Scan for the cell matching the given text and deliver its (x, y) coordinate at center. 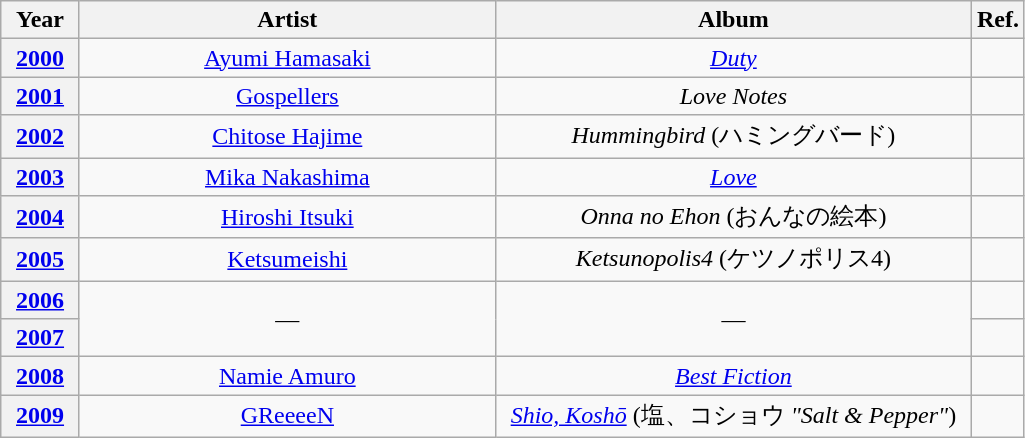
Love Notes (733, 96)
2009 (40, 416)
Duty (733, 58)
2006 (40, 300)
Hummingbird (ハミングバード) (733, 136)
Hiroshi Itsuki (287, 218)
Chitose Hajime (287, 136)
Best Fiction (733, 376)
GReeeeN (287, 416)
Year (40, 20)
Artist (287, 20)
Love (733, 177)
2003 (40, 177)
2002 (40, 136)
Onna no Ehon (おんなの絵本) (733, 218)
Album (733, 20)
2007 (40, 338)
2008 (40, 376)
Gospellers (287, 96)
Shio, Koshō (塩、コショウ "Salt & Pepper") (733, 416)
Ayumi Hamasaki (287, 58)
2000 (40, 58)
Namie Amuro (287, 376)
2005 (40, 260)
Ketsunopolis4 (ケツノポリス4) (733, 260)
Ref. (998, 20)
2004 (40, 218)
Mika Nakashima (287, 177)
2001 (40, 96)
Ketsumeishi (287, 260)
